Output the [x, y] coordinate of the center of the cell containing the given text.  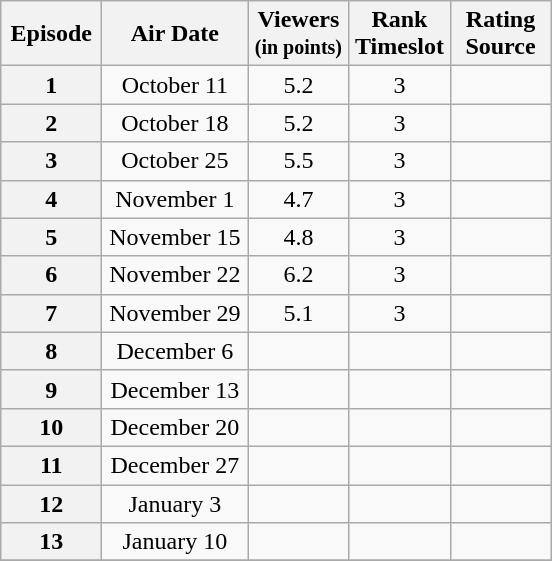
4.7 [298, 199]
4.8 [298, 237]
November 22 [175, 275]
4 [52, 199]
13 [52, 542]
January 10 [175, 542]
October 25 [175, 161]
12 [52, 503]
8 [52, 351]
5 [52, 237]
RatingSource [500, 34]
December 20 [175, 427]
December 6 [175, 351]
November 15 [175, 237]
2 [52, 123]
November 29 [175, 313]
December 27 [175, 465]
Air Date [175, 34]
5.1 [298, 313]
1 [52, 85]
Viewers(in points) [298, 34]
7 [52, 313]
10 [52, 427]
11 [52, 465]
November 1 [175, 199]
January 3 [175, 503]
RankTimeslot [400, 34]
December 13 [175, 389]
9 [52, 389]
5.5 [298, 161]
6.2 [298, 275]
October 18 [175, 123]
Episode [52, 34]
6 [52, 275]
October 11 [175, 85]
